Provide the (x, y) coordinate of the cell's center where the given text is located.  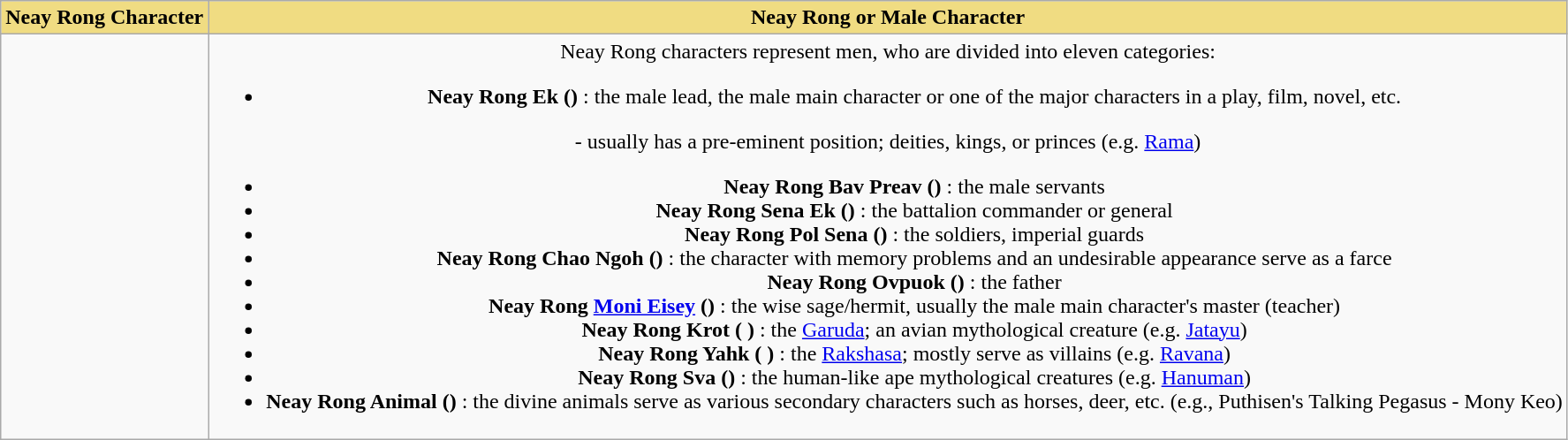
Neay Rong or Male Character (889, 18)
Neay Rong Character (104, 18)
